Capture the cell that displays the provided text and extract its [x, y] central coordinate. 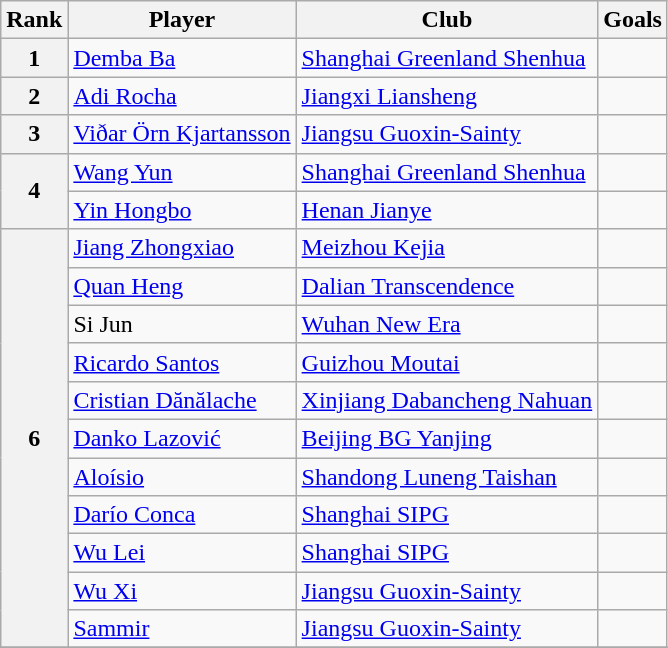
Sammir [182, 629]
Shandong Luneng Taishan [447, 477]
Xinjiang Dabancheng Nahuan [447, 400]
Darío Conca [182, 515]
2 [34, 96]
Ricardo Santos [182, 362]
Wu Xi [182, 591]
4 [34, 191]
Quan Heng [182, 286]
Cristian Dănălache [182, 400]
Jiang Zhongxiao [182, 248]
Dalian Transcendence [447, 286]
3 [34, 134]
Adi Rocha [182, 96]
Wuhan New Era [447, 324]
Club [447, 20]
Aloísio [182, 477]
Henan Jianye [447, 210]
Rank [34, 20]
6 [34, 438]
Yin Hongbo [182, 210]
1 [34, 58]
Viðar Örn Kjartansson [182, 134]
Si Jun [182, 324]
Goals [633, 20]
Danko Lazović [182, 438]
Wu Lei [182, 553]
Wang Yun [182, 172]
Demba Ba [182, 58]
Player [182, 20]
Meizhou Kejia [447, 248]
Jiangxi Liansheng [447, 96]
Guizhou Moutai [447, 362]
Beijing BG Yanjing [447, 438]
